Detect which cell encompasses the target text, then output its [X, Y] center coordinate. 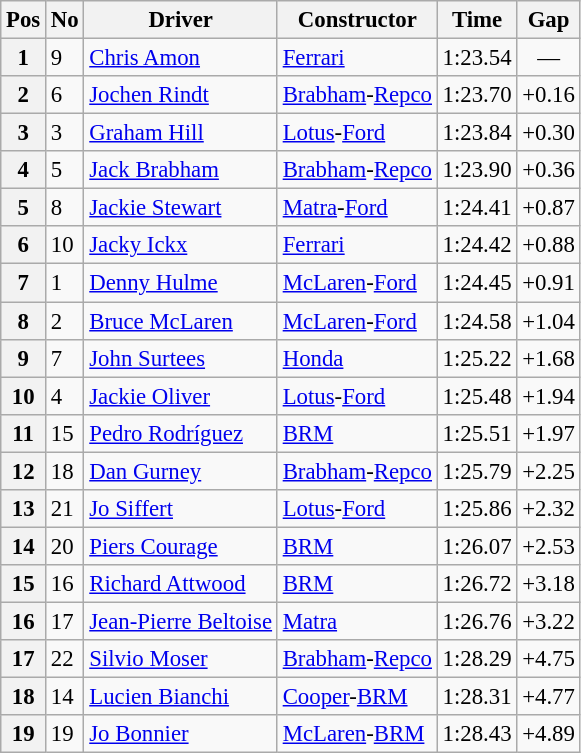
+2.53 [548, 546]
Constructor [357, 20]
1:23.84 [477, 133]
1:25.79 [477, 471]
1:23.90 [477, 170]
Pedro Rodríguez [180, 433]
Honda [357, 358]
Denny Hulme [180, 283]
Richard Attwood [180, 584]
Matra-Ford [357, 208]
1:25.51 [477, 433]
1:28.31 [477, 697]
Jackie Oliver [180, 396]
+0.16 [548, 95]
1:26.72 [477, 584]
Graham Hill [180, 133]
11 [24, 433]
+0.36 [548, 170]
+3.22 [548, 621]
Jack Brabham [180, 170]
1:25.22 [477, 358]
+0.30 [548, 133]
20 [65, 546]
1:26.07 [477, 546]
1:24.58 [477, 321]
Matra [357, 621]
1:28.29 [477, 659]
Bruce McLaren [180, 321]
+1.97 [548, 433]
Silvio Moser [180, 659]
Jacky Ickx [180, 245]
+2.25 [548, 471]
1:23.54 [477, 58]
— [548, 58]
+3.18 [548, 584]
13 [24, 509]
Driver [180, 20]
Jackie Stewart [180, 208]
1:24.42 [477, 245]
+0.91 [548, 283]
1:28.43 [477, 734]
McLaren-BRM [357, 734]
Cooper-BRM [357, 697]
1:25.48 [477, 396]
1:23.70 [477, 95]
+1.68 [548, 358]
22 [65, 659]
Jo Bonnier [180, 734]
+2.32 [548, 509]
Piers Courage [180, 546]
Lucien Bianchi [180, 697]
+0.87 [548, 208]
Chris Amon [180, 58]
1:25.86 [477, 509]
12 [24, 471]
+0.88 [548, 245]
No [65, 20]
+1.94 [548, 396]
+4.75 [548, 659]
Jean-Pierre Beltoise [180, 621]
Dan Gurney [180, 471]
Pos [24, 20]
1:26.76 [477, 621]
1:24.41 [477, 208]
Gap [548, 20]
+4.77 [548, 697]
John Surtees [180, 358]
1:24.45 [477, 283]
Time [477, 20]
21 [65, 509]
+1.04 [548, 321]
Jo Siffert [180, 509]
Jochen Rindt [180, 95]
+4.89 [548, 734]
